Find where the given text appears and provide that cell's center as (x, y) coordinate. 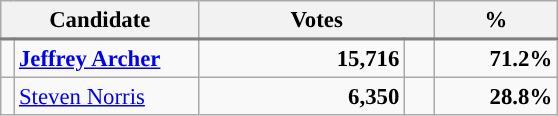
28.8% (496, 96)
71.2% (496, 58)
Candidate (100, 20)
15,716 (302, 58)
Steven Norris (106, 96)
Jeffrey Archer (106, 58)
6,350 (302, 96)
% (496, 20)
Votes (317, 20)
